Extract the (X, Y) coordinate from the center of the cell holding the provided text.  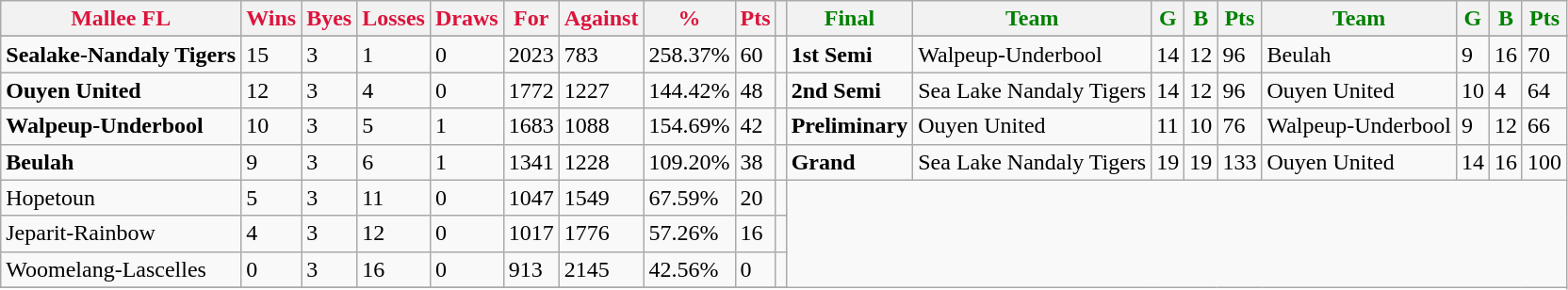
48 (756, 90)
154.69% (690, 126)
% (690, 19)
1047 (531, 198)
100 (1543, 162)
Jeparit-Rainbow (121, 234)
2145 (601, 269)
70 (1543, 55)
783 (601, 55)
1228 (601, 162)
Wins (271, 19)
1772 (531, 90)
1088 (601, 126)
258.37% (690, 55)
66 (1543, 126)
Sealake-Nandaly Tigers (121, 55)
15 (271, 55)
Byes (330, 19)
Against (601, 19)
6 (394, 162)
1549 (601, 198)
For (531, 19)
133 (1240, 162)
Woomelang-Lascelles (121, 269)
Final (850, 19)
2nd Semi (850, 90)
Hopetoun (121, 198)
1683 (531, 126)
1227 (601, 90)
42 (756, 126)
913 (531, 269)
64 (1543, 90)
67.59% (690, 198)
Mallee FL (121, 19)
38 (756, 162)
76 (1240, 126)
1341 (531, 162)
Losses (394, 19)
Draws (466, 19)
60 (756, 55)
Grand (850, 162)
1017 (531, 234)
1st Semi (850, 55)
Preliminary (850, 126)
144.42% (690, 90)
1776 (601, 234)
2023 (531, 55)
20 (756, 198)
42.56% (690, 269)
57.26% (690, 234)
109.20% (690, 162)
